Provide the [X, Y] coordinate of the cell's center where the given text is located.  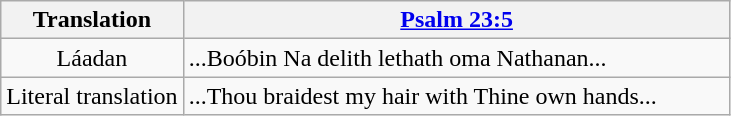
Láadan [92, 58]
...Boóbin Na delith lethath oma Nathanan... [456, 58]
Psalm 23:5 [456, 20]
...Thou braidest my hair with Thine own hands... [456, 96]
Translation [92, 20]
Literal translation [92, 96]
